Determine the [X, Y] coordinate at the center of the cell enclosing the given text.  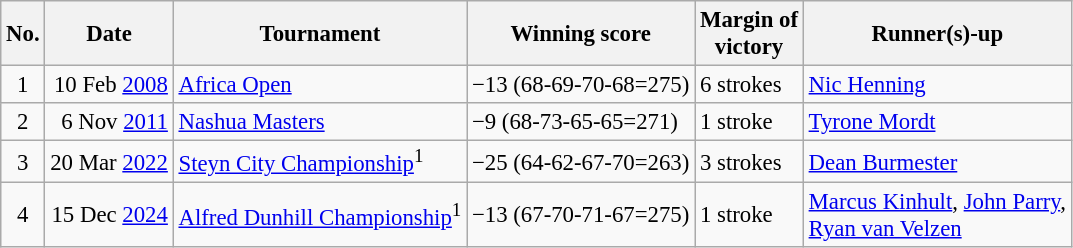
Nic Henning [937, 85]
−13 (68-69-70-68=275) [581, 85]
−13 (67-70-71-67=275) [581, 216]
Tyrone Mordt [937, 122]
1 [23, 85]
Winning score [581, 34]
Date [109, 34]
4 [23, 216]
Nashua Masters [320, 122]
Marcus Kinhult, John Parry, Ryan van Velzen [937, 216]
−25 (64-62-67-70=263) [581, 162]
3 [23, 162]
2 [23, 122]
6 Nov 2011 [109, 122]
Alfred Dunhill Championship1 [320, 216]
10 Feb 2008 [109, 85]
Dean Burmester [937, 162]
Africa Open [320, 85]
15 Dec 2024 [109, 216]
Steyn City Championship1 [320, 162]
Margin ofvictory [750, 34]
Tournament [320, 34]
−9 (68-73-65-65=271) [581, 122]
No. [23, 34]
3 strokes [750, 162]
Runner(s)-up [937, 34]
20 Mar 2022 [109, 162]
6 strokes [750, 85]
